Locate the cell with the specified text and output its (X, Y) center coordinate. 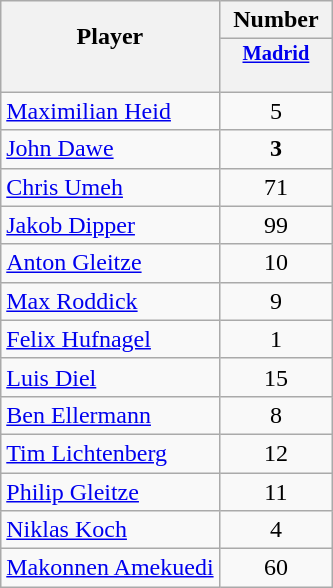
10 (276, 263)
Number (276, 20)
John Dawe (110, 149)
Anton Gleitze (110, 263)
Philip Gleitze (110, 491)
15 (276, 377)
5 (276, 111)
Luis Diel (110, 377)
71 (276, 187)
Maximilian Heid (110, 111)
3 (276, 149)
Player (110, 36)
4 (276, 530)
Felix Hufnagel (110, 339)
60 (276, 568)
9 (276, 301)
8 (276, 415)
Madrid (276, 54)
1 (276, 339)
Niklas Koch (110, 530)
Tim Lichtenberg (110, 453)
Makonnen Amekuedi (110, 568)
Max Roddick (110, 301)
12 (276, 453)
Chris Umeh (110, 187)
99 (276, 225)
Ben Ellermann (110, 415)
Jakob Dipper (110, 225)
11 (276, 491)
